Return [x, y] of the center of cell containing provided text 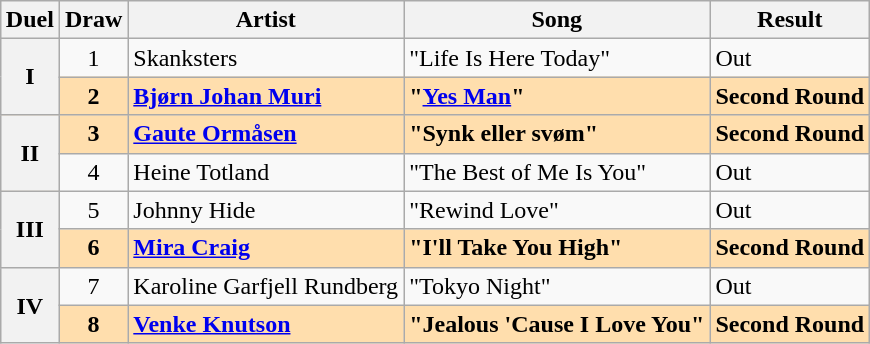
3 [93, 134]
III [30, 229]
IV [30, 305]
"Yes Man" [557, 96]
"Synk eller svøm" [557, 134]
"Life Is Here Today" [557, 58]
Karoline Garfjell Rundberg [266, 286]
Skanksters [266, 58]
2 [93, 96]
7 [93, 286]
Artist [266, 20]
I [30, 77]
Result [790, 20]
"Rewind Love" [557, 210]
1 [93, 58]
"Tokyo Night" [557, 286]
"I'll Take You High" [557, 248]
Draw [93, 20]
Mira Craig [266, 248]
"Jealous 'Cause I Love You" [557, 324]
6 [93, 248]
Gaute Ormåsen [266, 134]
4 [93, 172]
Bjørn Johan Muri [266, 96]
Johnny Hide [266, 210]
Heine Totland [266, 172]
Duel [30, 20]
8 [93, 324]
"The Best of Me Is You" [557, 172]
5 [93, 210]
Song [557, 20]
Venke Knutson [266, 324]
II [30, 153]
